For the text-containing cell, return its midpoint in [X, Y] coordinate format. 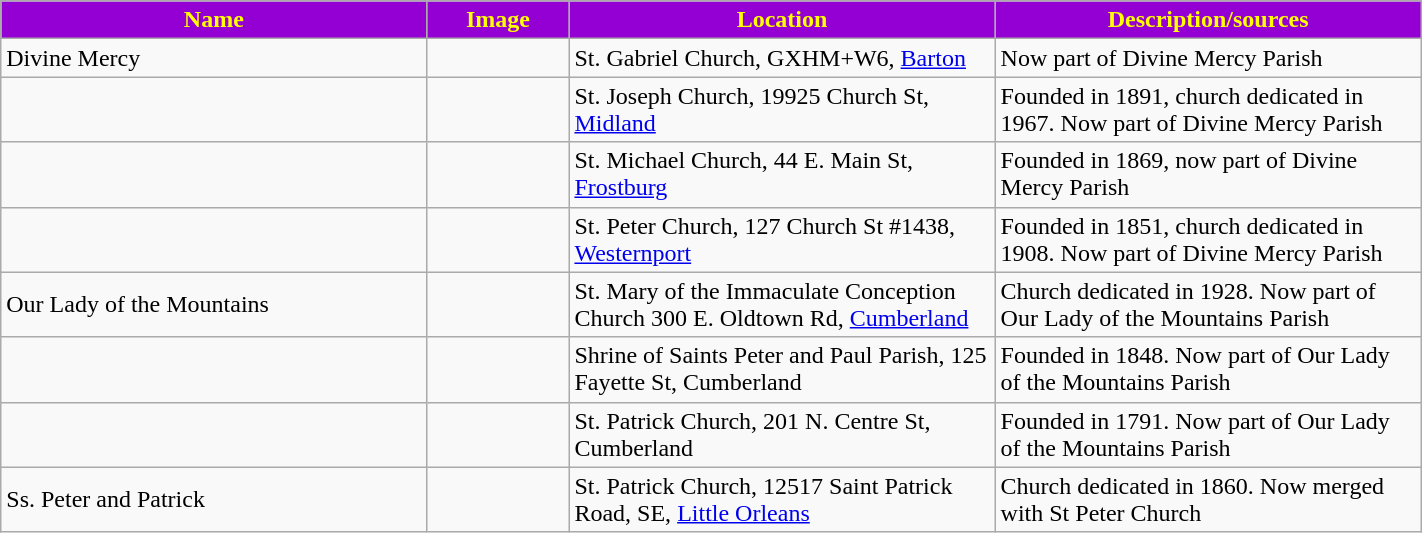
Location [782, 20]
St. Joseph Church, 19925 Church St, Midland [782, 110]
St. Patrick Church, 12517 Saint Patrick Road, SE, Little Orleans [782, 500]
Shrine of Saints Peter and Paul Parish, 125 Fayette St, Cumberland [782, 370]
Church dedicated in 1928. Now part of Our Lady of the Mountains Parish [1208, 304]
Founded in 1791. Now part of Our Lady of the Mountains Parish [1208, 434]
St. Michael Church, 44 E. Main St, Frostburg [782, 174]
Now part of Divine Mercy Parish [1208, 58]
St. Peter Church, 127 Church St #1438, Westernport [782, 240]
Ss. Peter and Patrick [214, 500]
Church dedicated in 1860. Now merged with St Peter Church [1208, 500]
Founded in 1851, church dedicated in 1908. Now part of Divine Mercy Parish [1208, 240]
Founded in 1848. Now part of Our Lady of the Mountains Parish [1208, 370]
Name [214, 20]
Image [498, 20]
St. Patrick Church, 201 N. Centre St, Cumberland [782, 434]
Our Lady of the Mountains [214, 304]
St. Gabriel Church, GXHM+W6, Barton [782, 58]
Description/sources [1208, 20]
Founded in 1869, now part of Divine Mercy Parish [1208, 174]
Founded in 1891, church dedicated in 1967. Now part of Divine Mercy Parish [1208, 110]
Divine Mercy [214, 58]
St. Mary of the Immaculate Conception Church 300 E. Oldtown Rd, Cumberland [782, 304]
